Determine the [x, y] coordinate at the center of the cell enclosing the given text.  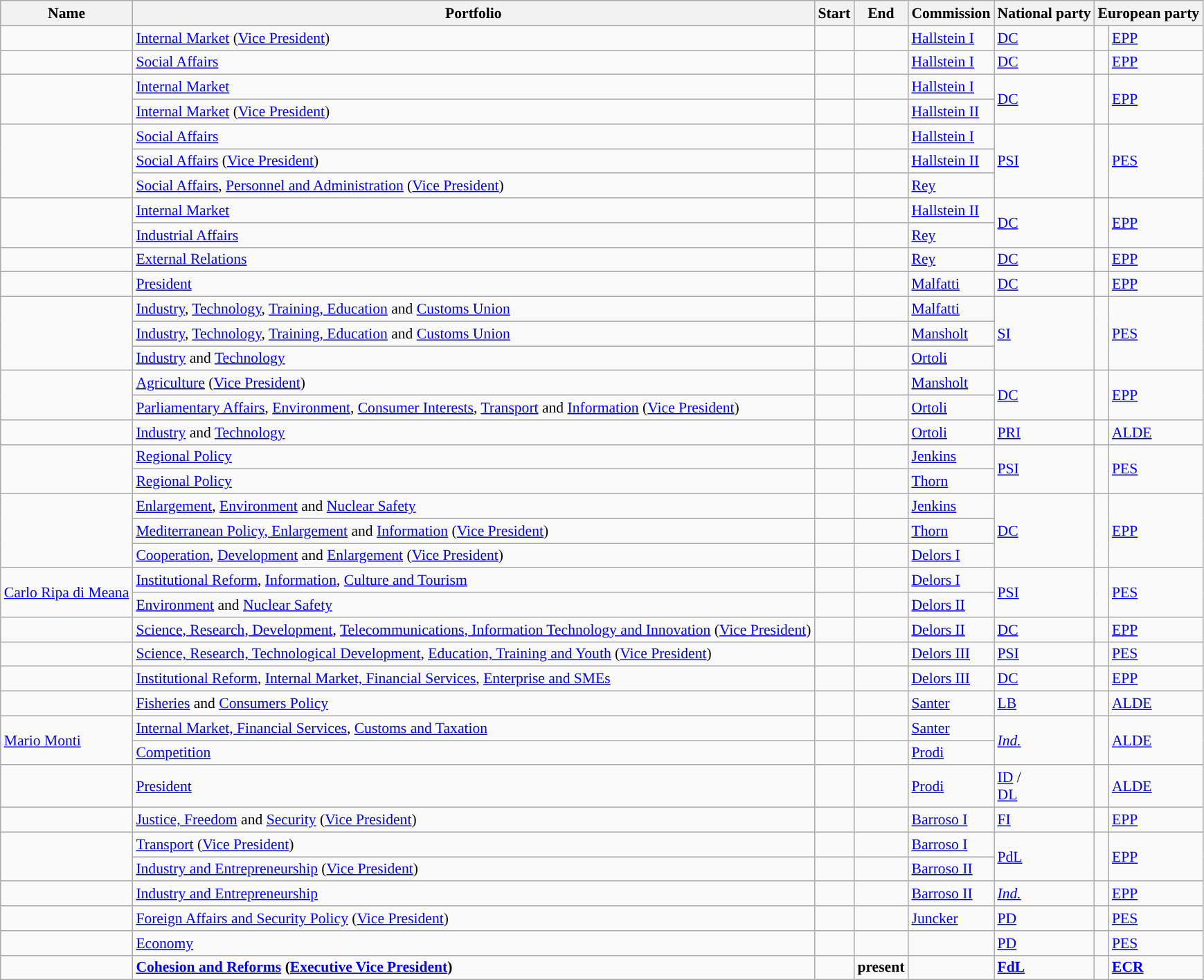
Industrial Affairs [474, 235]
Environment and Nuclear Safety [474, 605]
Mediterranean Policy, Enlargement and Information (Vice President) [474, 531]
Economy [474, 943]
ID /DL [1044, 786]
Portfolio [474, 13]
FdL [1044, 968]
European party [1149, 13]
Industry and Entrepreneurship (Vice President) [474, 869]
Internal Market, Financial Services, Customs and Taxation [474, 728]
Fisheries and Consumers Policy [474, 704]
Mario Monti [66, 741]
LB [1044, 704]
Science, Research, Technological Development, Education, Training and Youth (Vice President) [474, 654]
PRI [1044, 433]
Name [66, 13]
End [881, 13]
Carlo Ripa di Meana [66, 592]
ECR [1156, 968]
Social Affairs, Personnel and Administration (Vice President) [474, 186]
Cooperation, Development and Enlargement (Vice President) [474, 556]
present [881, 968]
Competition [474, 753]
Parliamentary Affairs, Environment, Consumer Interests, Transport and Information (Vice President) [474, 408]
Industry and Entrepreneurship [474, 894]
Transport (Vice President) [474, 844]
Juncker [951, 918]
Institutional Reform, Information, Culture and Tourism [474, 581]
Foreign Affairs and Security Policy (Vice President) [474, 918]
Institutional Reform, Internal Market, Financial Services, Enterprise and SMEs [474, 679]
Cohesion and Reforms (Executive Vice President) [474, 968]
Science, Research, Development, Telecommunications, Information Technology and Innovation (Vice President) [474, 630]
Commission [951, 13]
Justice, Freedom and Security (Vice President) [474, 820]
Enlargement, Environment and Nuclear Safety [474, 507]
Start [834, 13]
FI [1044, 820]
Social Affairs (Vice President) [474, 161]
Agriculture (Vice President) [474, 383]
National party [1044, 13]
SI [1044, 334]
External Relations [474, 260]
PdL [1044, 857]
